Capture the cell that displays the provided text and extract its (X, Y) central coordinate. 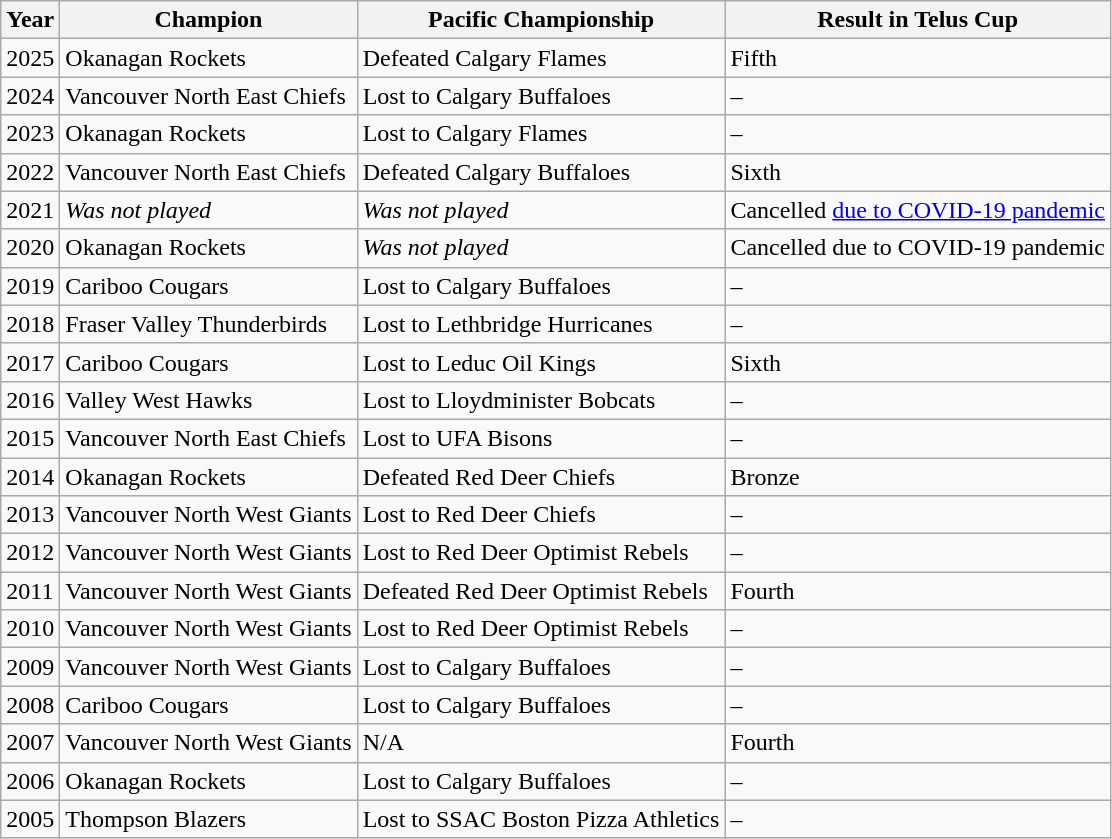
Lost to Lloydminister Bobcats (541, 400)
2010 (30, 629)
2015 (30, 438)
2023 (30, 134)
2009 (30, 667)
N/A (541, 743)
Thompson Blazers (208, 819)
Fifth (918, 58)
Defeated Red Deer Chiefs (541, 477)
Year (30, 20)
Lost to UFA Bisons (541, 438)
Lost to Lethbridge Hurricanes (541, 324)
Bronze (918, 477)
2025 (30, 58)
Defeated Calgary Flames (541, 58)
Result in Telus Cup (918, 20)
2016 (30, 400)
2022 (30, 172)
Fraser Valley Thunderbirds (208, 324)
2018 (30, 324)
Lost to Leduc Oil Kings (541, 362)
2019 (30, 286)
2006 (30, 781)
2024 (30, 96)
Lost to SSAC Boston Pizza Athletics (541, 819)
2021 (30, 210)
2011 (30, 591)
2007 (30, 743)
2005 (30, 819)
Champion (208, 20)
Pacific Championship (541, 20)
Lost to Calgary Flames (541, 134)
Valley West Hawks (208, 400)
2012 (30, 553)
Lost to Red Deer Chiefs (541, 515)
Defeated Red Deer Optimist Rebels (541, 591)
2013 (30, 515)
2020 (30, 248)
2017 (30, 362)
2014 (30, 477)
Defeated Calgary Buffaloes (541, 172)
2008 (30, 705)
